Scan for the cell matching the given text and deliver its [x, y] coordinate at center. 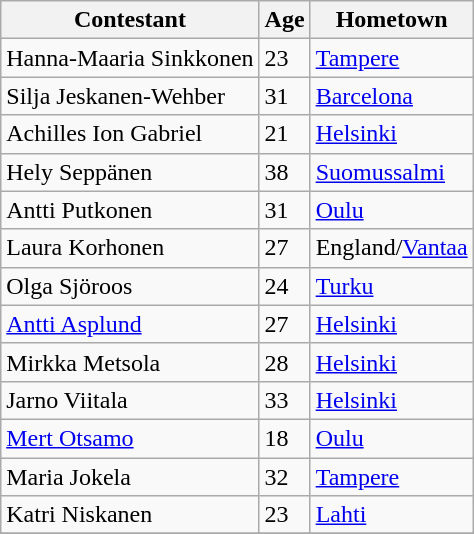
Antti Asplund [130, 324]
Mert Otsamo [130, 438]
Barcelona [392, 96]
21 [284, 134]
Hely Seppänen [130, 172]
32 [284, 477]
18 [284, 438]
Hanna-Maaria Sinkkonen [130, 58]
Maria Jokela [130, 477]
28 [284, 362]
Mirkka Metsola [130, 362]
Antti Putkonen [130, 210]
Olga Sjöroos [130, 286]
Lahti [392, 515]
24 [284, 286]
Turku [392, 286]
38 [284, 172]
Silja Jeskanen-Wehber [130, 96]
Laura Korhonen [130, 248]
Age [284, 20]
Hometown [392, 20]
Suomussalmi [392, 172]
Jarno Viitala [130, 400]
Contestant [130, 20]
Achilles Ion Gabriel [130, 134]
England/Vantaa [392, 248]
Katri Niskanen [130, 515]
33 [284, 400]
